Scan for the cell matching the given text and deliver its (x, y) coordinate at center. 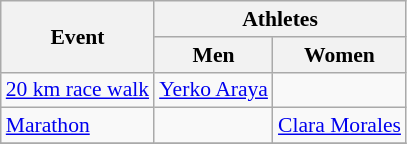
Yerko Araya (214, 90)
Marathon (78, 126)
Clara Morales (340, 126)
Event (78, 36)
Athletes (280, 19)
Men (214, 55)
20 km race walk (78, 90)
Women (340, 55)
